Capture the cell that displays the provided text and extract its [X, Y] central coordinate. 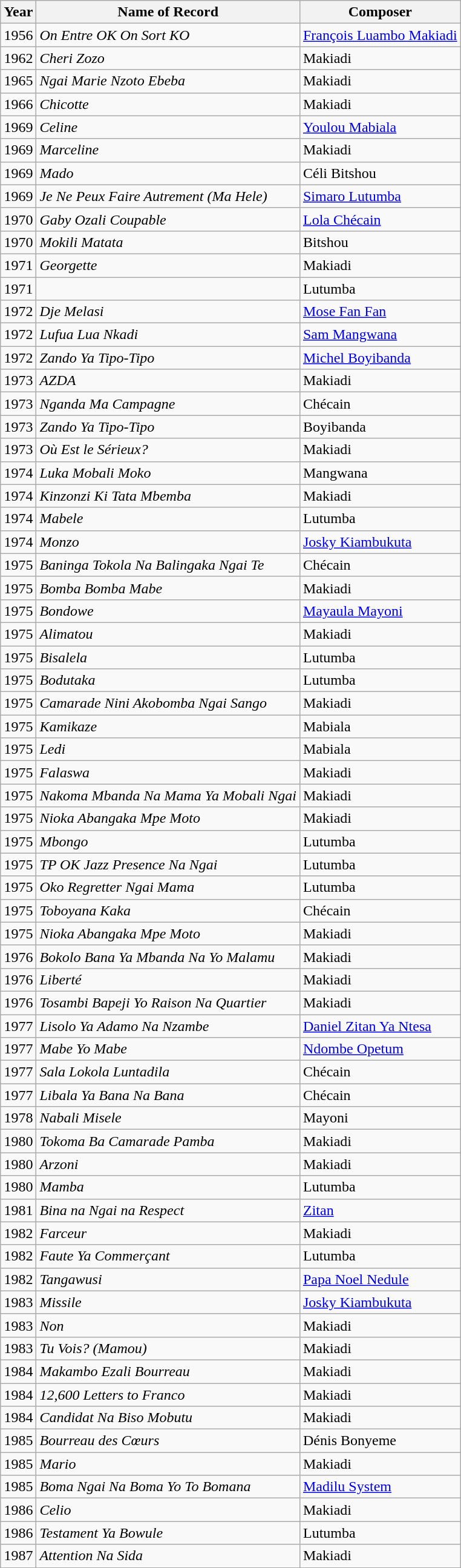
Youlou Mabiala [380, 127]
Kinzonzi Ki Tata Mbemba [168, 496]
Year [18, 12]
Mayaula Mayoni [380, 611]
TP OK Jazz Presence Na Ngai [168, 865]
Simaro Lutumba [380, 196]
12,600 Letters to Franco [168, 1394]
Ngai Marie Nzoto Ebeba [168, 81]
AZDA [168, 381]
Missile [168, 1302]
Attention Na Sida [168, 1556]
Name of Record [168, 12]
Lola Chécain [380, 219]
Kamikaze [168, 726]
Bina na Ngai na Respect [168, 1210]
Bisalela [168, 657]
Bourreau des Cœurs [168, 1441]
1966 [18, 104]
Falaswa [168, 772]
Tu Vois? (Mamou) [168, 1348]
Cheri Zozo [168, 58]
Marceline [168, 150]
Michel Boyibanda [380, 358]
Nabali Misele [168, 1118]
On Entre OK On Sort KO [168, 35]
Daniel Zitan Ya Ntesa [380, 1026]
Gaby Ozali Coupable [168, 219]
Bokolo Bana Ya Mbanda Na Yo Malamu [168, 957]
Boma Ngai Na Boma Yo To Bomana [168, 1487]
Nganda Ma Campagne [168, 404]
Tosambi Bapeji Yo Raison Na Quartier [168, 1003]
Tangawusi [168, 1279]
Papa Noel Nedule [380, 1279]
François Luambo Makiadi [380, 35]
Dje Melasi [168, 312]
Georgette [168, 265]
Sam Mangwana [380, 335]
1962 [18, 58]
1956 [18, 35]
1981 [18, 1210]
Lufua Lua Nkadi [168, 335]
Zitan [380, 1210]
Libala Ya Bana Na Bana [168, 1095]
Tokoma Ba Camarade Pamba [168, 1141]
Oko Regretter Ngai Mama [168, 888]
Luka Mobali Moko [168, 473]
Mose Fan Fan [380, 312]
Mabele [168, 519]
Ledi [168, 749]
Dénis Bonyeme [380, 1441]
Je Ne Peux Faire Autrement (Ma Hele) [168, 196]
Celio [168, 1510]
Nakoma Mbanda Na Mama Ya Mobali Ngai [168, 796]
Makambo Ezali Bourreau [168, 1371]
Liberté [168, 980]
Mario [168, 1464]
Mamba [168, 1187]
Bomba Bomba Mabe [168, 588]
Où Est le Sérieux? [168, 450]
Boyibanda [380, 427]
1987 [18, 1556]
Mado [168, 173]
Arzoni [168, 1164]
Toboyana Kaka [168, 911]
Madilu System [380, 1487]
Monzo [168, 542]
Mokili Matata [168, 242]
Mayoni [380, 1118]
Mangwana [380, 473]
1965 [18, 81]
Baninga Tokola Na Balingaka Ngai Te [168, 565]
1978 [18, 1118]
Candidat Na Biso Mobutu [168, 1418]
Mbongo [168, 842]
Testament Ya Bowule [168, 1533]
Faute Ya Commerçant [168, 1256]
Chicotte [168, 104]
Alimatou [168, 634]
Sala Lokola Luntadila [168, 1072]
Camarade Nini Akobomba Ngai Sango [168, 703]
Lisolo Ya Adamo Na Nzambe [168, 1026]
Bondowe [168, 611]
Celine [168, 127]
Céli Bitshou [380, 173]
Bitshou [380, 242]
Mabe Yo Mabe [168, 1049]
Farceur [168, 1233]
Ndombe Opetum [380, 1049]
Composer [380, 12]
Non [168, 1325]
Bodutaka [168, 680]
